Detect which cell encompasses the target text, then output its (x, y) center coordinate. 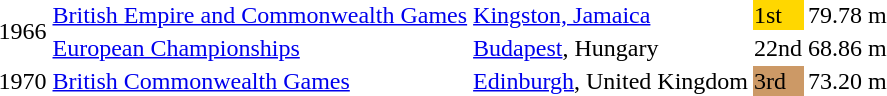
British Commonwealth Games (260, 81)
British Empire and Commonwealth Games (260, 15)
22nd (778, 48)
Kingston, Jamaica (611, 15)
3rd (778, 81)
1st (778, 15)
Budapest, Hungary (611, 48)
Edinburgh, United Kingdom (611, 81)
European Championships (260, 48)
